For the text-containing cell, return its midpoint in (X, Y) coordinate format. 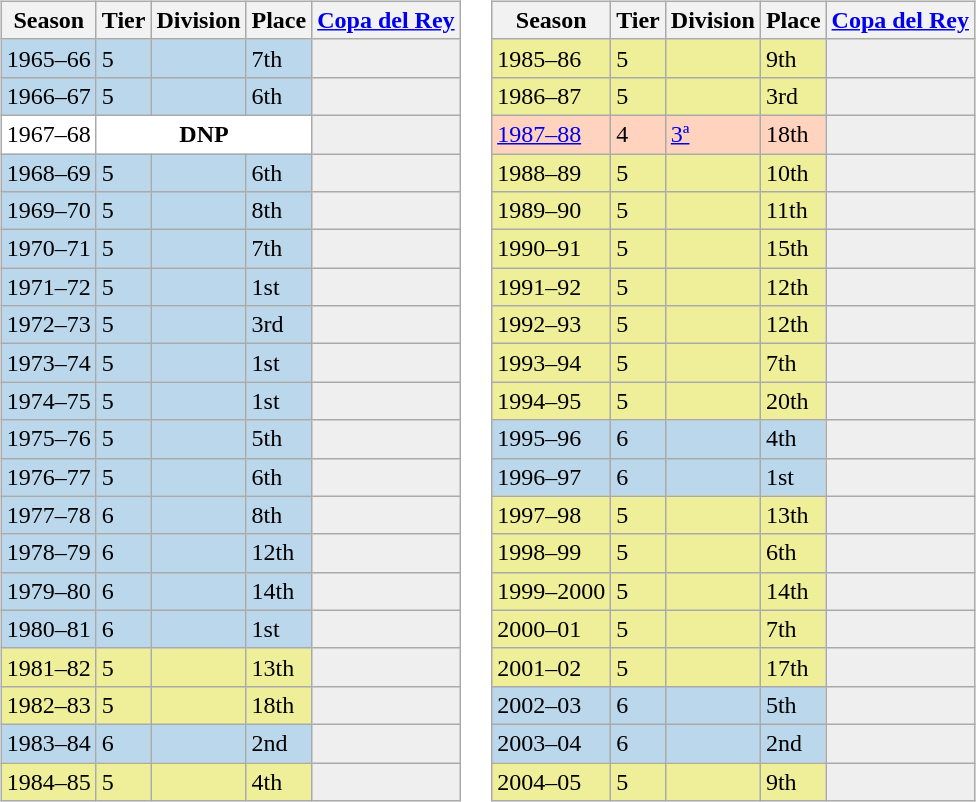
1980–81 (48, 629)
1992–93 (552, 325)
2001–02 (552, 667)
1968–69 (48, 173)
4 (638, 134)
15th (793, 249)
DNP (204, 134)
1969–70 (48, 211)
1998–99 (552, 553)
1990–91 (552, 249)
2003–04 (552, 743)
1996–97 (552, 477)
1981–82 (48, 667)
1999–2000 (552, 591)
1972–73 (48, 325)
1993–94 (552, 363)
1978–79 (48, 553)
2002–03 (552, 705)
1982–83 (48, 705)
2004–05 (552, 781)
1970–71 (48, 249)
1986–87 (552, 96)
2000–01 (552, 629)
1976–77 (48, 477)
1966–67 (48, 96)
1971–72 (48, 287)
1987–88 (552, 134)
1994–95 (552, 401)
1985–86 (552, 58)
1967–68 (48, 134)
20th (793, 401)
1991–92 (552, 287)
1979–80 (48, 591)
1989–90 (552, 211)
1995–96 (552, 439)
1983–84 (48, 743)
1973–74 (48, 363)
11th (793, 211)
1984–85 (48, 781)
1988–89 (552, 173)
3ª (712, 134)
1977–78 (48, 515)
1974–75 (48, 401)
17th (793, 667)
1975–76 (48, 439)
1965–66 (48, 58)
1997–98 (552, 515)
10th (793, 173)
